From the cell containing the given text, extract its center point as [x, y] coordinate. 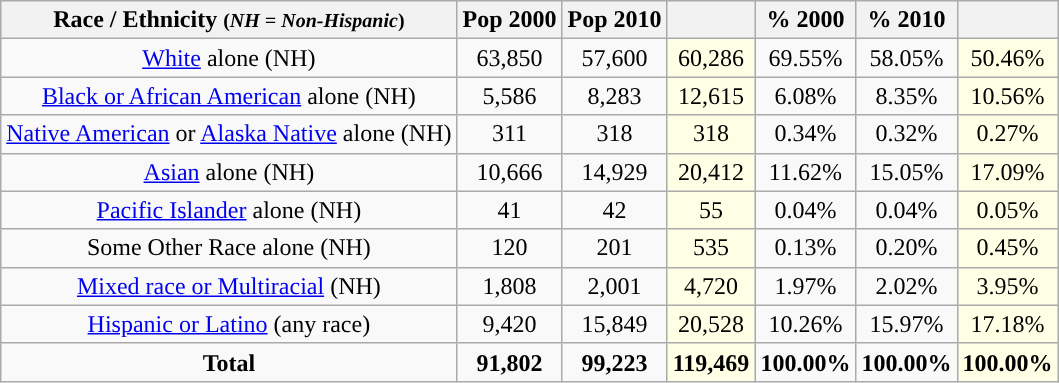
6.08% [806, 96]
201 [614, 248]
9,420 [510, 324]
50.46% [1008, 58]
91,802 [510, 362]
42 [614, 210]
1,808 [510, 286]
58.05% [906, 58]
57,600 [614, 58]
17.09% [1008, 172]
12,615 [711, 96]
11.62% [806, 172]
20,528 [711, 324]
Pop 2010 [614, 20]
120 [510, 248]
63,850 [510, 58]
2.02% [906, 286]
Race / Ethnicity (NH = Non-Hispanic) [229, 20]
Total [229, 362]
0.20% [906, 248]
41 [510, 210]
15.05% [906, 172]
0.34% [806, 134]
8,283 [614, 96]
15,849 [614, 324]
535 [711, 248]
5,586 [510, 96]
Mixed race or Multiracial (NH) [229, 286]
0.45% [1008, 248]
0.27% [1008, 134]
3.95% [1008, 286]
0.13% [806, 248]
10,666 [510, 172]
60,286 [711, 58]
311 [510, 134]
0.32% [906, 134]
Asian alone (NH) [229, 172]
% 2000 [806, 20]
Pacific Islander alone (NH) [229, 210]
99,223 [614, 362]
17.18% [1008, 324]
10.56% [1008, 96]
White alone (NH) [229, 58]
4,720 [711, 286]
Pop 2000 [510, 20]
10.26% [806, 324]
15.97% [906, 324]
55 [711, 210]
69.55% [806, 58]
119,469 [711, 362]
14,929 [614, 172]
Native American or Alaska Native alone (NH) [229, 134]
0.05% [1008, 210]
8.35% [906, 96]
Some Other Race alone (NH) [229, 248]
20,412 [711, 172]
1.97% [806, 286]
Hispanic or Latino (any race) [229, 324]
% 2010 [906, 20]
Black or African American alone (NH) [229, 96]
2,001 [614, 286]
